Identify which cell holds the provided text, then report its (x, y) central coordinate. 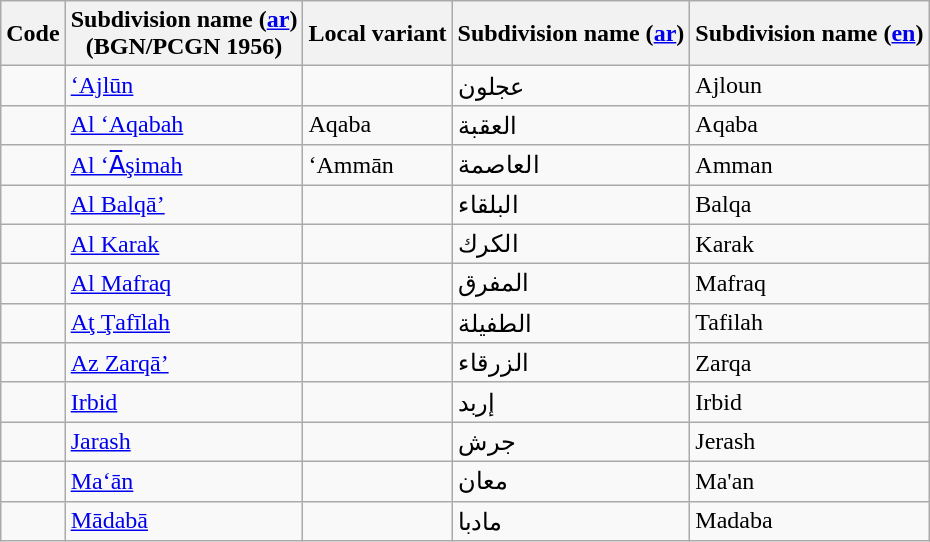
العقبة (571, 125)
الطفيلة (571, 323)
عجلون (571, 86)
Balqa (810, 204)
Ma‘ān (184, 481)
Al ‘A̅şimah (184, 165)
‘Ajlūn (184, 86)
Amman (810, 165)
العاصمة (571, 165)
Ma'an (810, 481)
Ajloun (810, 86)
Zarqa (810, 363)
إربد (571, 402)
المفرق (571, 284)
Mafraq (810, 284)
Code (33, 34)
Jarash (184, 442)
الكرك (571, 244)
مادبا (571, 521)
Al ‘Aqabah (184, 125)
Aţ Ţafīlah (184, 323)
Az Zarqā’ (184, 363)
Subdivision name (ar) (571, 34)
جرش (571, 442)
‘Ammān (378, 165)
Local variant (378, 34)
Karak (810, 244)
الزرقاء (571, 363)
Al Balqā’ (184, 204)
معان (571, 481)
البلقاء (571, 204)
Subdivision name (en) (810, 34)
Madaba (810, 521)
Mādabā (184, 521)
Jerash (810, 442)
Tafilah (810, 323)
Al Mafraq (184, 284)
Subdivision name (ar)(BGN/PCGN 1956) (184, 34)
Al Karak (184, 244)
